Locate the cell with the specified text and output its (X, Y) center coordinate. 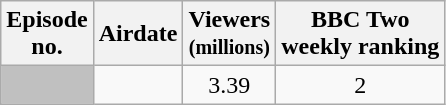
Episodeno. (47, 34)
Viewers(millions) (230, 34)
Airdate (138, 34)
3.39 (230, 85)
2 (360, 85)
BBC Twoweekly ranking (360, 34)
